Return (X, Y) of the center of cell containing provided text 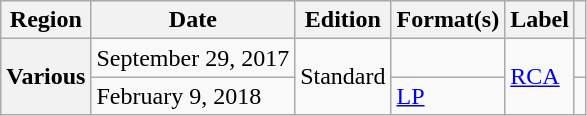
Various (46, 77)
September 29, 2017 (193, 58)
Standard (343, 77)
Format(s) (448, 20)
LP (448, 96)
Region (46, 20)
Date (193, 20)
February 9, 2018 (193, 96)
RCA (540, 77)
Label (540, 20)
Edition (343, 20)
